Return (X, Y) of the center of cell containing provided text 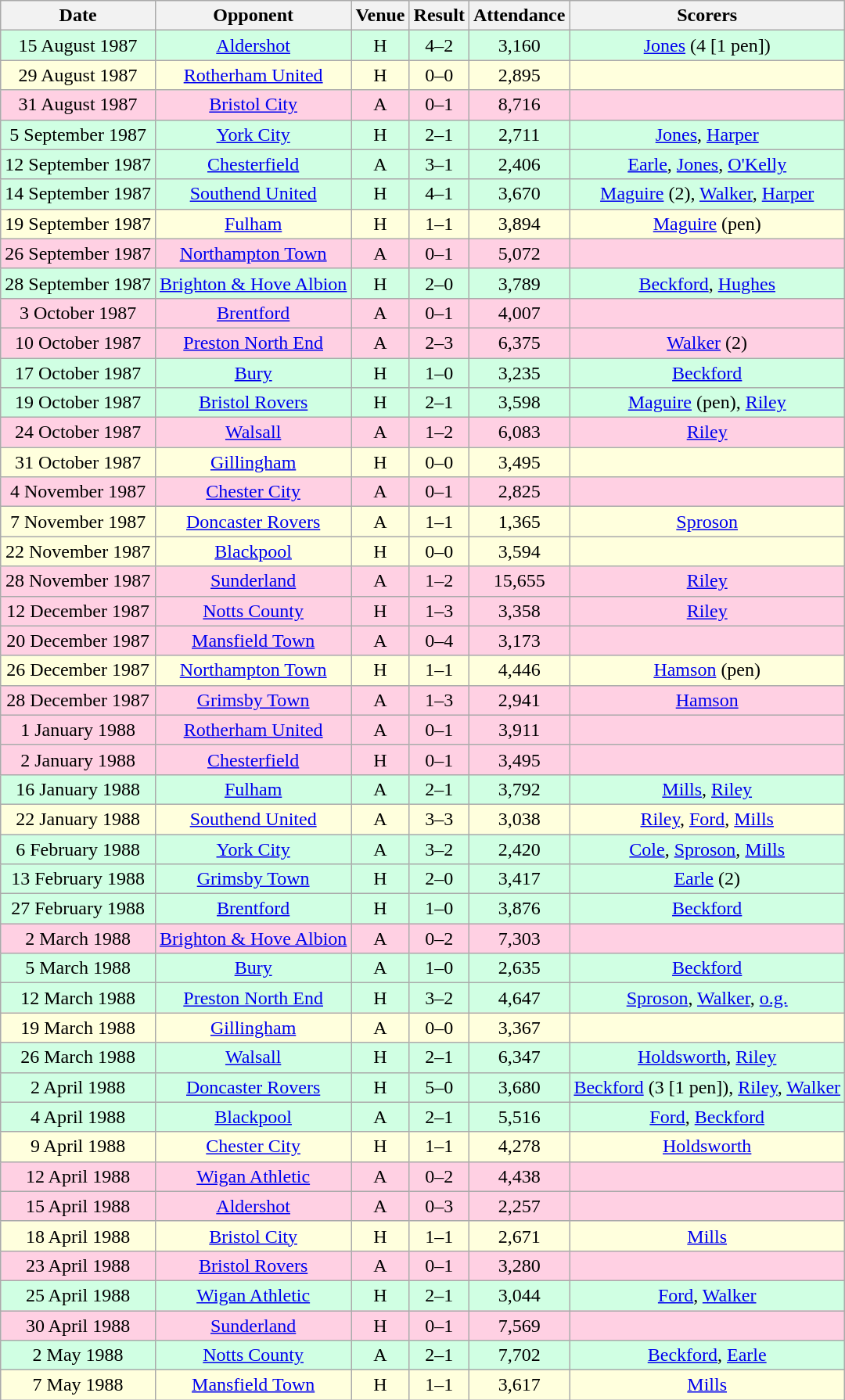
5,072 (519, 253)
2,895 (519, 75)
3,594 (519, 551)
6 February 1988 (78, 849)
Hamson (pen) (707, 670)
Jones (4 [1 pen]) (707, 45)
Sproson, Walker, o.g. (707, 998)
15 August 1987 (78, 45)
Jones, Harper (707, 135)
2,257 (519, 1206)
6,375 (519, 343)
2 April 1988 (78, 1087)
15,655 (519, 581)
15 April 1988 (78, 1206)
13 February 1988 (78, 879)
Beckford, Hughes (707, 283)
3,789 (519, 283)
4,007 (519, 313)
7,569 (519, 1326)
5,516 (519, 1117)
Maguire (pen), Riley (707, 403)
Date (78, 16)
Riley, Ford, Mills (707, 819)
24 October 1987 (78, 433)
Walker (2) (707, 343)
3,235 (519, 373)
Beckford, Earle (707, 1355)
19 September 1987 (78, 224)
Result (439, 16)
7,702 (519, 1355)
16 January 1988 (78, 789)
Ford, Walker (707, 1295)
3,894 (519, 224)
0–3 (439, 1206)
29 August 1987 (78, 75)
Holdsworth, Riley (707, 1057)
Holdsworth (707, 1147)
Scorers (707, 16)
18 April 1988 (78, 1236)
Attendance (519, 16)
26 September 1987 (78, 253)
3,160 (519, 45)
3,680 (519, 1087)
26 March 1988 (78, 1057)
5 March 1988 (78, 968)
8,716 (519, 105)
2,406 (519, 164)
26 December 1987 (78, 670)
2 May 1988 (78, 1355)
28 December 1987 (78, 700)
23 April 1988 (78, 1265)
4,647 (519, 998)
31 October 1987 (78, 462)
2,671 (519, 1236)
3,911 (519, 730)
Earle (2) (707, 879)
14 September 1987 (78, 194)
4 April 1988 (78, 1117)
31 August 1987 (78, 105)
3,280 (519, 1265)
25 April 1988 (78, 1295)
3,038 (519, 819)
2 January 1988 (78, 759)
12 April 1988 (78, 1176)
4–1 (439, 194)
3 October 1987 (78, 313)
3,417 (519, 879)
4–2 (439, 45)
Maguire (pen) (707, 224)
Beckford (3 [1 pen]), Riley, Walker (707, 1087)
10 October 1987 (78, 343)
6,347 (519, 1057)
3,044 (519, 1295)
22 November 1987 (78, 551)
1 January 1988 (78, 730)
12 December 1987 (78, 611)
Hamson (707, 700)
5 September 1987 (78, 135)
Maguire (2), Walker, Harper (707, 194)
3,173 (519, 641)
4 November 1987 (78, 492)
2–3 (439, 343)
19 March 1988 (78, 1028)
6,083 (519, 433)
Earle, Jones, O'Kelly (707, 164)
3,876 (519, 909)
2,420 (519, 849)
Cole, Sproson, Mills (707, 849)
22 January 1988 (78, 819)
7,303 (519, 939)
3,367 (519, 1028)
3,792 (519, 789)
17 October 1987 (78, 373)
19 October 1987 (78, 403)
1,365 (519, 522)
28 September 1987 (78, 283)
20 December 1987 (78, 641)
2,941 (519, 700)
3–1 (439, 164)
7 November 1987 (78, 522)
3,670 (519, 194)
2,711 (519, 135)
3,617 (519, 1385)
12 March 1988 (78, 998)
4,446 (519, 670)
2,635 (519, 968)
Mills, Riley (707, 789)
3,358 (519, 611)
2 March 1988 (78, 939)
5–0 (439, 1087)
3,598 (519, 403)
0–4 (439, 641)
Venue (380, 16)
Sproson (707, 522)
28 November 1987 (78, 581)
Opponent (253, 16)
3–3 (439, 819)
4,278 (519, 1147)
9 April 1988 (78, 1147)
7 May 1988 (78, 1385)
12 September 1987 (78, 164)
2,825 (519, 492)
Ford, Beckford (707, 1117)
4,438 (519, 1176)
30 April 1988 (78, 1326)
27 February 1988 (78, 909)
